Provide the [x, y] coordinate of the cell's center where the given text is located.  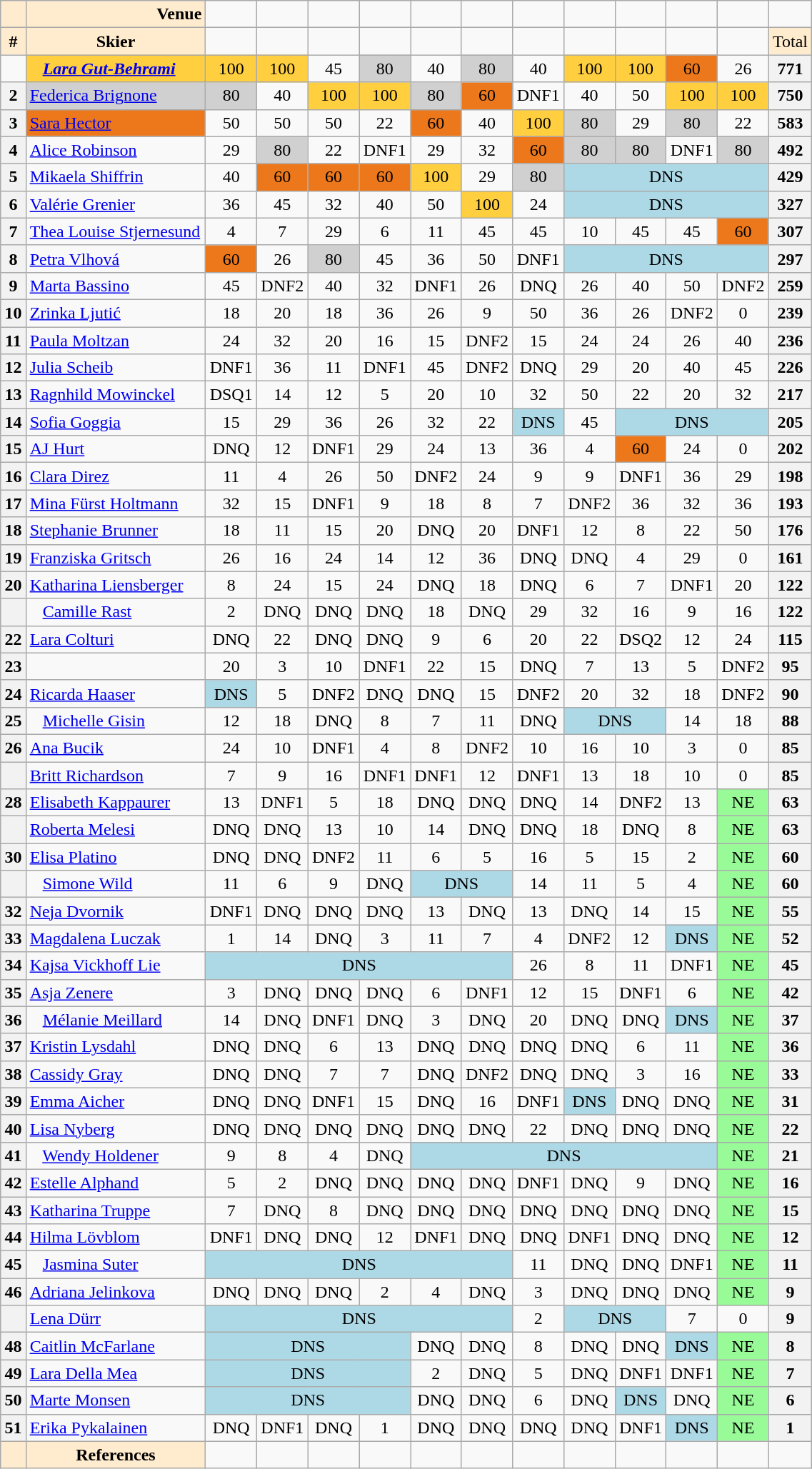
492 [790, 150]
Alice Robinson [116, 150]
236 [790, 341]
Julia Scheib [116, 368]
Mikaela Shiffrin [116, 177]
39 [13, 1101]
429 [790, 177]
239 [790, 313]
176 [790, 531]
28 [13, 803]
Ana Bucik [116, 748]
771 [790, 69]
Simone Wild [116, 884]
DSQ1 [231, 395]
19 [13, 558]
# [13, 41]
Total [790, 41]
49 [13, 1373]
23 [13, 666]
307 [790, 231]
34 [13, 966]
Sara Hector [116, 123]
Lara Della Mea [116, 1373]
Katharina Liensberger [116, 585]
226 [790, 368]
Mina Fürst Holtmann [116, 503]
21 [790, 1155]
327 [790, 204]
Thea Louise Stjernesund [116, 231]
Clara Direz [116, 476]
297 [790, 259]
25 [13, 721]
Stephanie Brunner [116, 531]
Caitlin McFarlane [116, 1346]
51 [13, 1428]
Erika Pykalainen [116, 1428]
Marte Monsen [116, 1400]
Lara Colturi [116, 639]
Marta Bassino [116, 286]
Michelle Gisin [116, 721]
55 [790, 911]
198 [790, 476]
44 [13, 1238]
Petra Vlhová [116, 259]
Skier [116, 41]
Elisa Platino [116, 857]
Cassidy Gray [116, 1074]
References [116, 1455]
AJ Hurt [116, 449]
Elisabeth Kappaurer [116, 803]
Kristin Lysdahl [116, 1047]
Magdalena Luczak [116, 938]
193 [790, 503]
30 [13, 857]
Camille Rast [116, 612]
41 [13, 1155]
Wendy Holdener [116, 1155]
Valérie Grenier [116, 204]
Adriana Jelinkova [116, 1292]
31 [790, 1101]
115 [790, 639]
Franziska Gritsch [116, 558]
Roberta Melesi [116, 830]
Britt Richardson [116, 775]
Asja Zenere [116, 993]
DSQ2 [641, 639]
52 [790, 938]
Mélanie Meillard [116, 1020]
Ricarda Haaser [116, 693]
Sofia Goggia [116, 422]
Lisa Nyberg [116, 1128]
48 [13, 1346]
Neja Dvornik [116, 911]
35 [13, 993]
Katharina Truppe [116, 1210]
202 [790, 449]
Jasmina Suter [116, 1265]
Kajsa Vickhoff Lie [116, 966]
259 [790, 286]
Ragnhild Mowinckel [116, 395]
583 [790, 123]
750 [790, 96]
46 [13, 1292]
Lena Dürr [116, 1319]
205 [790, 422]
217 [790, 395]
Zrinka Ljutić [116, 313]
38 [13, 1074]
95 [790, 666]
Venue [116, 14]
Estelle Alphand [116, 1183]
17 [13, 503]
90 [790, 693]
Paula Moltzan [116, 341]
Hilma Lövblom [116, 1238]
43 [13, 1210]
Emma Aicher [116, 1101]
Federica Brignone [116, 96]
Lara Gut-Behrami [116, 69]
88 [790, 721]
161 [790, 558]
